Locate the cell with the specified text and output its [X, Y] center coordinate. 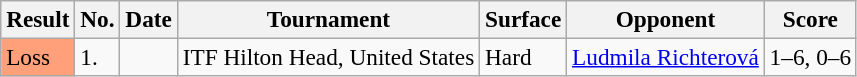
Surface [524, 19]
Loss [38, 57]
No. [98, 19]
ITF Hilton Head, United States [328, 57]
Result [38, 19]
1. [98, 57]
1–6, 0–6 [810, 57]
Score [810, 19]
Tournament [328, 19]
Date [148, 19]
Ludmila Richterová [666, 57]
Hard [524, 57]
Opponent [666, 19]
